Provide the [x, y] coordinate of the cell's center where the given text is located.  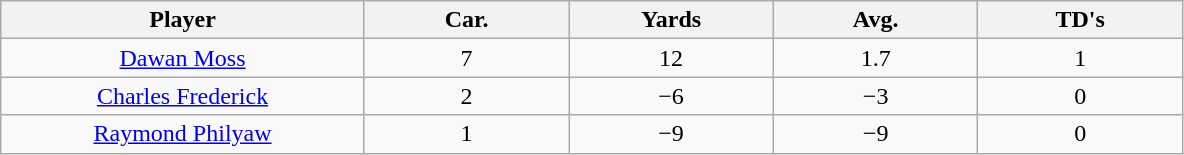
7 [466, 58]
Charles Frederick [183, 96]
Raymond Philyaw [183, 134]
12 [672, 58]
Yards [672, 20]
Dawan Moss [183, 58]
2 [466, 96]
−6 [672, 96]
TD's [1080, 20]
Avg. [876, 20]
1.7 [876, 58]
−3 [876, 96]
Player [183, 20]
Car. [466, 20]
